Scan for the cell matching the given text and deliver its (X, Y) coordinate at center. 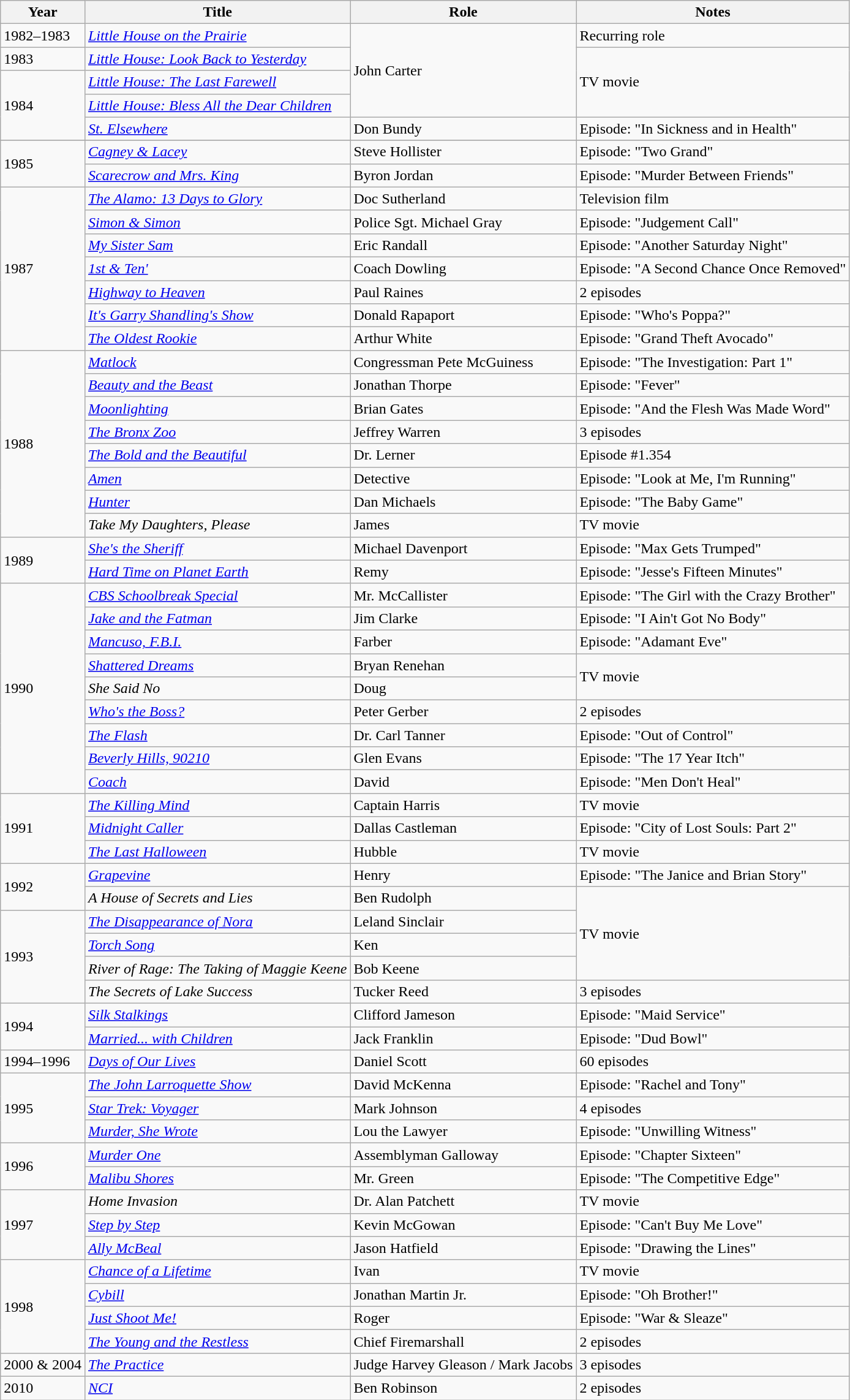
Episode: "Rachel and Tony" (713, 1085)
Jack Franklin (463, 1039)
Mancuso, F.B.I. (217, 641)
Dr. Alan Patchett (463, 1201)
1987 (43, 268)
Episode: "Maid Service" (713, 1015)
St. Elsewhere (217, 129)
Amen (217, 479)
Lou the Lawyer (463, 1132)
The Alamo: 13 Days to Glory (217, 199)
2010 (43, 1388)
2000 & 2004 (43, 1364)
Clifford Jameson (463, 1015)
Bob Keene (463, 968)
1994–1996 (43, 1062)
The Young and the Restless (217, 1341)
Peter Gerber (463, 712)
Steve Hollister (463, 152)
Midnight Caller (217, 828)
1993 (43, 956)
Episode: "Chapter Sixteen" (713, 1155)
Role (463, 12)
Episode: "Grand Theft Avocado" (713, 339)
Title (217, 12)
Little House: The Last Farewell (217, 82)
Episode: "Another Saturday Night" (713, 245)
Episode: "Drawing the Lines" (713, 1248)
Episode: "Unwilling Witness" (713, 1132)
Episode: "The 17 Year Itch" (713, 759)
Beauty and the Beast (217, 385)
Dr. Carl Tanner (463, 735)
Little House on the Prairie (217, 36)
1994 (43, 1026)
The Bronx Zoo (217, 432)
Beverly Hills, 90210 (217, 759)
Jonathan Thorpe (463, 385)
Torch Song (217, 945)
Television film (713, 199)
Episode: "Judgement Call" (713, 222)
1988 (43, 444)
Ken (463, 945)
Dallas Castleman (463, 828)
Episode: "Fever" (713, 385)
Chance of a Lifetime (217, 1271)
Jonathan Martin Jr. (463, 1295)
Recurring role (713, 36)
Episode: "Adamant Eve" (713, 641)
Cagney & Lacey (217, 152)
Episode: "The Baby Game" (713, 502)
Episode: "A Second Chance Once Removed" (713, 268)
Episode: "Dud Bowl" (713, 1039)
Police Sgt. Michael Gray (463, 222)
Michael Davenport (463, 548)
Mr. McCallister (463, 595)
Glen Evans (463, 759)
NCI (217, 1388)
Jim Clarke (463, 618)
Dr. Lerner (463, 455)
Paul Raines (463, 292)
Episode: "And the Flesh Was Made Word" (713, 409)
Tucker Reed (463, 991)
Eric Randall (463, 245)
Doc Sutherland (463, 199)
My Sister Sam (217, 245)
Ben Rudolph (463, 898)
James (463, 525)
1996 (43, 1167)
Home Invasion (217, 1201)
The Disappearance of Nora (217, 921)
1989 (43, 560)
Cybill (217, 1295)
Just Shoot Me! (217, 1318)
Assemblyman Galloway (463, 1155)
1995 (43, 1108)
Star Trek: Voyager (217, 1108)
Episode: "Out of Control" (713, 735)
The Last Halloween (217, 852)
The Bold and the Beautiful (217, 455)
Murder, She Wrote (217, 1132)
Days of Our Lives (217, 1062)
1985 (43, 164)
Jason Hatfield (463, 1248)
Hunter (217, 502)
Moonlighting (217, 409)
Scarecrow and Mrs. King (217, 175)
Episode: "The Investigation: Part 1" (713, 362)
Kevin McGowan (463, 1225)
Roger (463, 1318)
1990 (43, 689)
Hubble (463, 852)
60 episodes (713, 1062)
Murder One (217, 1155)
Matlock (217, 362)
Take My Daughters, Please (217, 525)
It's Garry Shandling's Show (217, 316)
Ally McBeal (217, 1248)
Episode: "The Competitive Edge" (713, 1178)
The Killing Mind (217, 805)
Brian Gates (463, 409)
Shattered Dreams (217, 665)
Mark Johnson (463, 1108)
Simon & Simon (217, 222)
The Practice (217, 1364)
Remy (463, 572)
Episode: "In Sickness and in Health" (713, 129)
Jeffrey Warren (463, 432)
Highway to Heaven (217, 292)
She Said No (217, 689)
David McKenna (463, 1085)
Little House: Bless All the Dear Children (217, 105)
CBS Schoolbreak Special (217, 595)
Who's the Boss? (217, 712)
1998 (43, 1306)
Episode: "Two Grand" (713, 152)
Don Bundy (463, 129)
She's the Sheriff (217, 548)
John Carter (463, 70)
Malibu Shores (217, 1178)
Coach Dowling (463, 268)
Episode: "Men Don't Heal" (713, 782)
Judge Harvey Gleason / Mark Jacobs (463, 1364)
Notes (713, 12)
Doug (463, 689)
Farber (463, 641)
1982–1983 (43, 36)
Episode: "War & Sleaze" (713, 1318)
Daniel Scott (463, 1062)
The Oldest Rookie (217, 339)
Episode: "Jesse's Fifteen Minutes" (713, 572)
Leland Sinclair (463, 921)
Ben Robinson (463, 1388)
Episode: "Can't Buy Me Love" (713, 1225)
Year (43, 12)
Little House: Look Back to Yesterday (217, 59)
Henry (463, 875)
Coach (217, 782)
Episode: "I Ain't Got No Body" (713, 618)
Mr. Green (463, 1178)
Byron Jordan (463, 175)
The Flash (217, 735)
River of Rage: The Taking of Maggie Keene (217, 968)
Step by Step (217, 1225)
1983 (43, 59)
1991 (43, 828)
Episode: "Who's Poppa?" (713, 316)
Congressman Pete McGuiness (463, 362)
4 episodes (713, 1108)
1st & Ten' (217, 268)
Bryan Renehan (463, 665)
Detective (463, 479)
Donald Rapaport (463, 316)
Episode #1.354 (713, 455)
Silk Stalkings (217, 1015)
The John Larroquette Show (217, 1085)
Arthur White (463, 339)
Chief Firemarshall (463, 1341)
Captain Harris (463, 805)
1992 (43, 887)
Episode: "Look at Me, I'm Running" (713, 479)
A House of Secrets and Lies (217, 898)
David (463, 782)
Episode: "Oh Brother!" (713, 1295)
1997 (43, 1225)
Episode: "The Girl with the Crazy Brother" (713, 595)
Married... with Children (217, 1039)
Jake and the Fatman (217, 618)
Episode: "City of Lost Souls: Part 2" (713, 828)
Episode: "The Janice and Brian Story" (713, 875)
Grapevine (217, 875)
Episode: "Max Gets Trumped" (713, 548)
Ivan (463, 1271)
The Secrets of Lake Success (217, 991)
Hard Time on Planet Earth (217, 572)
1984 (43, 105)
Dan Michaels (463, 502)
Episode: "Murder Between Friends" (713, 175)
